Extract the [X, Y] coordinate from the center of the cell holding the provided text.  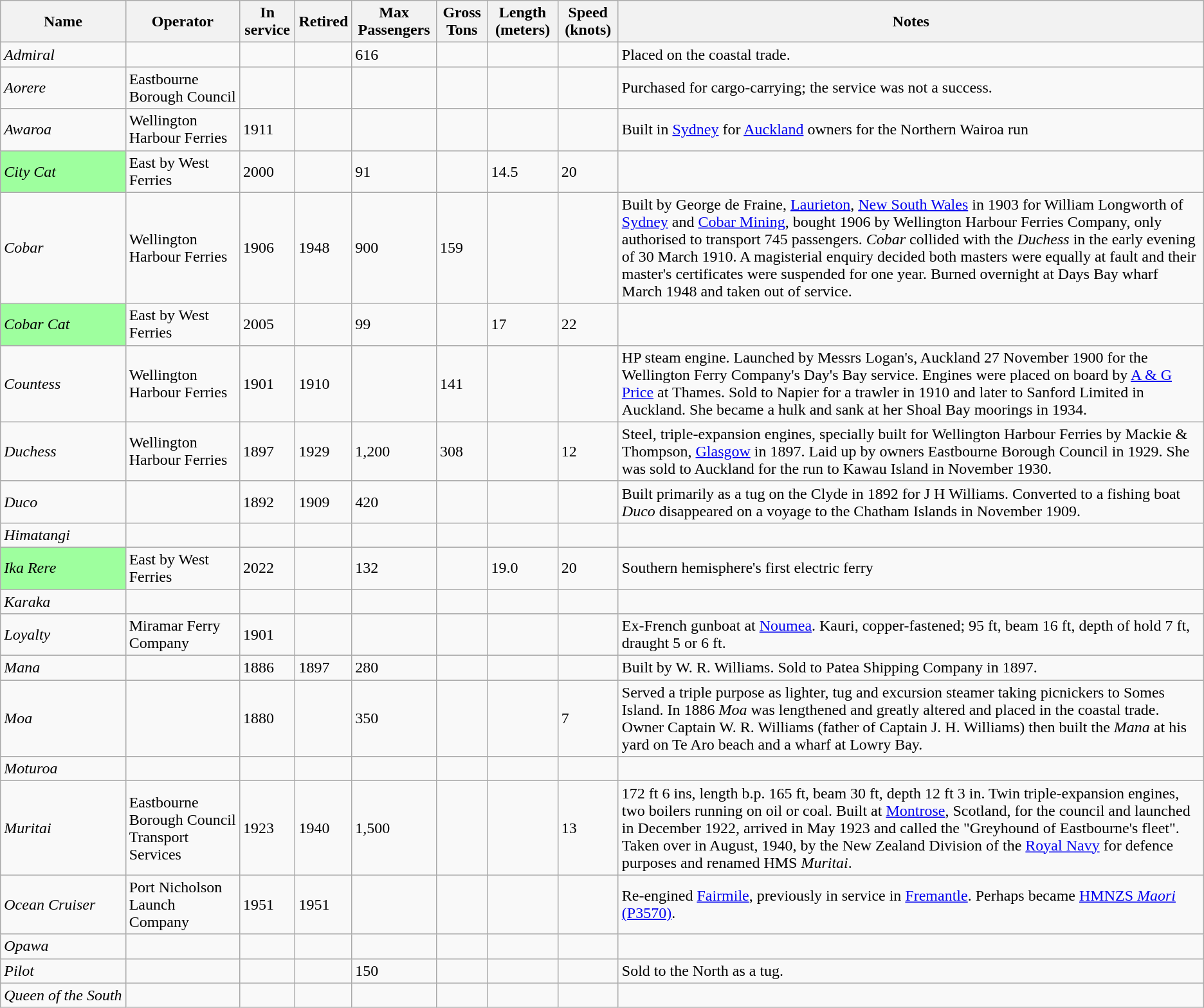
17 [522, 324]
900 [394, 248]
Admiral [63, 55]
350 [394, 719]
91 [394, 171]
In service [268, 22]
Countess [63, 383]
Eastbourne Borough Council Transport Services [183, 828]
1,200 [394, 451]
Max Passengers [394, 22]
Miramar Ferry Company [183, 635]
1929 [324, 451]
12 [588, 451]
1892 [268, 501]
Muritai [63, 828]
Purchased for cargo-carrying; the service was not a success. [911, 87]
Speed (knots) [588, 22]
19.0 [522, 568]
1,500 [394, 828]
Port Nicholson Launch Company [183, 905]
Moturoa [63, 769]
1910 [324, 383]
Loyalty [63, 635]
1906 [268, 248]
Duco [63, 501]
1923 [268, 828]
Notes [911, 22]
Cobar Cat [63, 324]
Cobar [63, 248]
Ocean Cruiser [63, 905]
22 [588, 324]
Karaka [63, 601]
150 [394, 971]
Mana [63, 668]
1880 [268, 719]
1911 [268, 130]
Placed on the coastal trade. [911, 55]
1909 [324, 501]
Operator [183, 22]
2005 [268, 324]
616 [394, 55]
420 [394, 501]
308 [462, 451]
Name [63, 22]
141 [462, 383]
City Cat [63, 171]
Opawa [63, 946]
Retired [324, 22]
Sold to the North as a tug. [911, 971]
2000 [268, 171]
1886 [268, 668]
Awaroa [63, 130]
Himatangi [63, 535]
Duchess [63, 451]
Eastbourne Borough Council [183, 87]
Length (meters) [522, 22]
Southern hemisphere's first electric ferry [911, 568]
2022 [268, 568]
132 [394, 568]
13 [588, 828]
1948 [324, 248]
Moa [63, 719]
14.5 [522, 171]
1940 [324, 828]
Re-engined Fairmile, previously in service in Fremantle. Perhaps became HMNZS Maori (P3570). [911, 905]
Built by W. R. Williams. Sold to Patea Shipping Company in 1897. [911, 668]
99 [394, 324]
Ika Rere [63, 568]
159 [462, 248]
Queen of the South [63, 995]
280 [394, 668]
Ex-French gunboat at Noumea. Kauri, copper-fastened; 95 ft, beam 16 ft, depth of hold 7 ft, draught 5 or 6 ft. [911, 635]
7 [588, 719]
Aorere [63, 87]
Built in Sydney for Auckland owners for the Northern Wairoa run [911, 130]
Gross Tons [462, 22]
Pilot [63, 971]
